Return the (x, y) coordinate for the center point of the cell that contains the specified text.  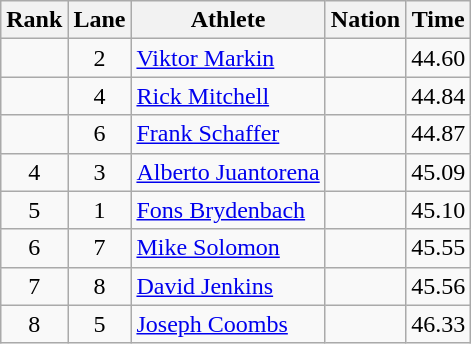
45.56 (438, 286)
Nation (365, 20)
Frank Schaffer (228, 134)
2 (100, 58)
Time (438, 20)
44.60 (438, 58)
Mike Solomon (228, 248)
45.09 (438, 172)
1 (100, 210)
44.87 (438, 134)
45.55 (438, 248)
3 (100, 172)
David Jenkins (228, 286)
Viktor Markin (228, 58)
Fons Brydenbach (228, 210)
Rick Mitchell (228, 96)
46.33 (438, 324)
Alberto Juantorena (228, 172)
Lane (100, 20)
Joseph Coombs (228, 324)
Rank (34, 20)
Athlete (228, 20)
44.84 (438, 96)
45.10 (438, 210)
